Scan for the cell matching the given text and deliver its [X, Y] coordinate at center. 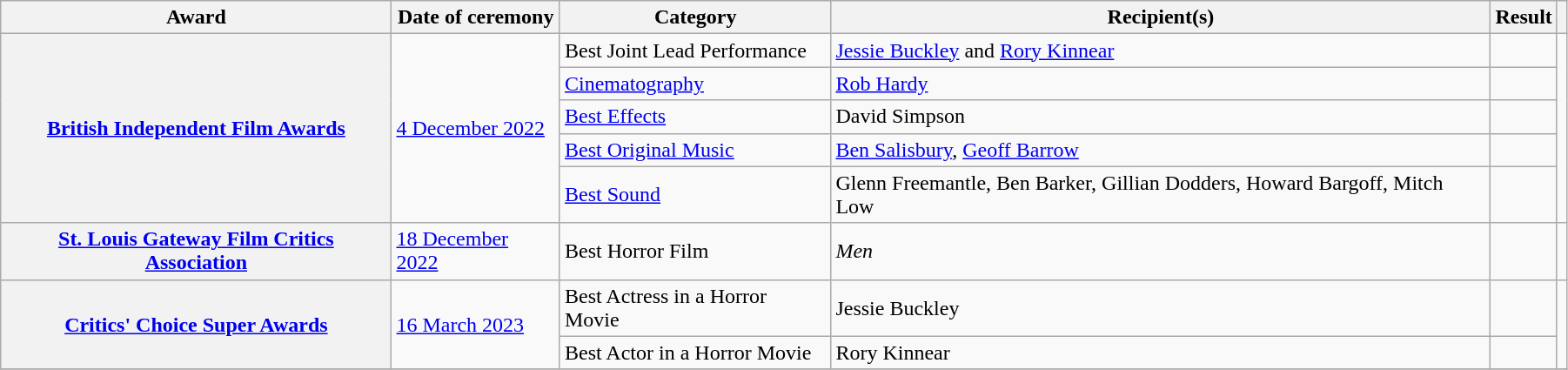
Jessie Buckley [1161, 308]
18 December 2022 [476, 251]
Best Effects [694, 117]
Cinematography [694, 84]
David Simpson [1161, 117]
Category [694, 17]
Best Horror Film [694, 251]
Award [197, 17]
Glenn Freemantle, Ben Barker, Gillian Dodders, Howard Bargoff, Mitch Low [1161, 195]
Best Joint Lead Performance [694, 50]
Rob Hardy [1161, 84]
Critics' Choice Super Awards [197, 324]
Best Original Music [694, 150]
Recipient(s) [1161, 17]
Jessie Buckley and Rory Kinnear [1161, 50]
Ben Salisbury, Geoff Barrow [1161, 150]
British Independent Film Awards [197, 129]
Best Actor in a Horror Movie [694, 353]
Men [1161, 251]
St. Louis Gateway Film Critics Association [197, 251]
16 March 2023 [476, 324]
Date of ceremony [476, 17]
Result [1524, 17]
4 December 2022 [476, 129]
Best Sound [694, 195]
Rory Kinnear [1161, 353]
Best Actress in a Horror Movie [694, 308]
